Scan for the cell matching the given text and deliver its (x, y) coordinate at center. 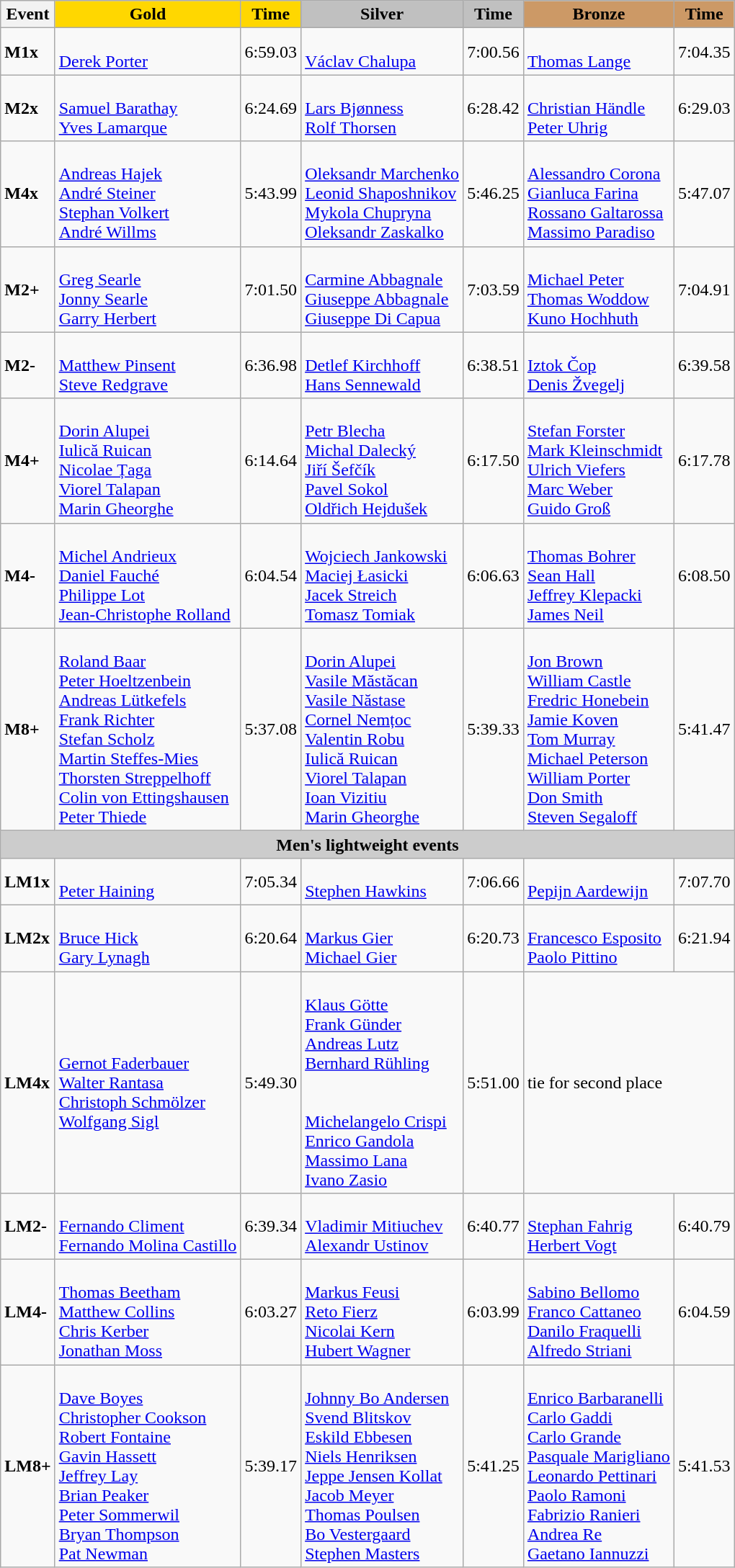
Francesco Esposito Paolo Pittino (598, 938)
7:05.34 (271, 882)
6:40.77 (494, 1227)
M4+ (27, 461)
Iztok Čop Denis Žvegelj (598, 365)
M2x (27, 108)
M2+ (27, 290)
5:41.47 (704, 729)
7:01.50 (271, 290)
Andreas Hajek André Steiner Stephan Volkert André Willms (148, 194)
Gernot Faderbauer Walter Rantasa Christoph Schmölzer Wolfgang Sigl (148, 1082)
5:41.25 (494, 1466)
Alessandro Corona Gianluca Farina Rossano Galtarossa Massimo Paradiso (598, 194)
6:14.64 (271, 461)
5:43.99 (271, 194)
Johnny Bo Andersen Svend Blitskov Eskild Ebbesen Niels Henriksen Jeppe Jensen Kollat Jacob Meyer Thomas Poulsen Bo Vestergaard Stephen Masters (382, 1466)
Markus Feusi Reto Fierz Nicolai Kern Hubert Wagner (382, 1312)
Thomas Beetham Matthew Collins Chris Kerber Jonathan Moss (148, 1312)
5:41.53 (704, 1466)
6:06.63 (494, 575)
Jon Brown William Castle Fredric Honebein Jamie Koven Tom Murray Michael Peterson William Porter Don Smith Steven Segaloff (598, 729)
Stephen Hawkins (382, 882)
LM2x (27, 938)
Václav Chalupa (382, 52)
Dorin Alupei Iulică Ruican Nicolae Țaga Viorel Talapan Marin Gheorghe (148, 461)
Event (27, 14)
Detlef Kirchhoff Hans Sennewald (382, 365)
Gold (148, 14)
6:38.51 (494, 365)
6:39.34 (271, 1227)
7:03.59 (494, 290)
6:59.03 (271, 52)
Bronze (598, 14)
Petr Blecha Michal Dalecký Jiří Šefčík Pavel Sokol Oldřich Hejdušek (382, 461)
Greg Searle Jonny Searle Garry Herbert (148, 290)
6:36.98 (271, 365)
Christian Händle Peter Uhrig (598, 108)
5:37.08 (271, 729)
Michel Andrieux Daniel Fauché Philippe Lot Jean-Christophe Rolland (148, 575)
Thomas Bohrer Sean Hall Jeffrey Klepacki James Neil (598, 575)
LM4- (27, 1312)
Enrico Barbaranelli Carlo Gaddi Carlo Grande Pasquale Marigliano Leonardo Pettinari Paolo Ramoni Fabrizio Ranieri Andrea Re Gaetano Iannuzzi (598, 1466)
M8+ (27, 729)
Stefan Forster Mark Kleinschmidt Ulrich Viefers Marc Weber Guido Groß (598, 461)
7:04.35 (704, 52)
Stephan Fahrig Herbert Vogt (598, 1227)
LM1x (27, 882)
Dave Boyes Christopher Cookson Robert Fontaine Gavin Hassett Jeffrey Lay Brian Peaker Peter Sommerwil Bryan Thompson Pat Newman (148, 1466)
Fernando Climent Fernando Molina Castillo (148, 1227)
6:03.99 (494, 1312)
Derek Porter (148, 52)
6:17.50 (494, 461)
Men's lightweight events (367, 844)
Wojciech Jankowski Maciej Łasicki Jacek Streich Tomasz Tomiak (382, 575)
6:20.73 (494, 938)
Lars Bjønness Rolf Thorsen (382, 108)
LM8+ (27, 1466)
5:47.07 (704, 194)
6:40.79 (704, 1227)
Vladimir Mitiuchev Alexandr Ustinov (382, 1227)
6:21.94 (704, 938)
6:39.58 (704, 365)
6:03.27 (271, 1312)
6:28.42 (494, 108)
Bruce Hick Gary Lynagh (148, 938)
Markus Gier Michael Gier (382, 938)
Dorin Alupei Vasile Măstăcan Vasile Năstase Cornel Nemțoc Valentin Robu Iulică Ruican Viorel Talapan Ioan Vizitiu Marin Gheorghe (382, 729)
M1x (27, 52)
M4- (27, 575)
5:46.25 (494, 194)
7:06.66 (494, 882)
tie for second place (628, 1082)
6:08.50 (704, 575)
Carmine Abbagnale Giuseppe Abbagnale Giuseppe Di Capua (382, 290)
5:49.30 (271, 1082)
Klaus Götte Frank Günder Andreas Lutz Bernhard Rühling Michelangelo Crispi Enrico Gandola Massimo Lana Ivano Zasio (382, 1082)
6:17.78 (704, 461)
LM2- (27, 1227)
Peter Haining (148, 882)
Sabino Bellomo Franco Cattaneo Danilo Fraquelli Alfredo Striani (598, 1312)
Pepijn Aardewijn (598, 882)
7:07.70 (704, 882)
Michael Peter Thomas Woddow Kuno Hochhuth (598, 290)
Samuel Barathay Yves Lamarque (148, 108)
Silver (382, 14)
Oleksandr Marchenko Leonid Shaposhnikov Mykola Chupryna Oleksandr Zaskalko (382, 194)
6:20.64 (271, 938)
M2- (27, 365)
5:39.17 (271, 1466)
5:51.00 (494, 1082)
6:04.59 (704, 1312)
7:04.91 (704, 290)
M4x (27, 194)
5:39.33 (494, 729)
LM4x (27, 1082)
Matthew Pinsent Steve Redgrave (148, 365)
7:00.56 (494, 52)
6:04.54 (271, 575)
Thomas Lange (598, 52)
6:29.03 (704, 108)
6:24.69 (271, 108)
